Identify which cell holds the provided text, then report its [x, y] central coordinate. 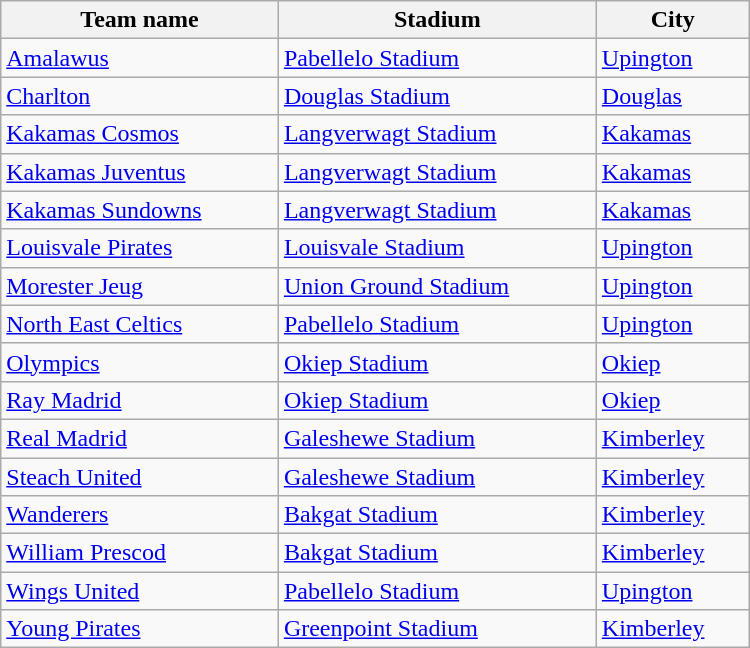
Union Ground Stadium [437, 286]
Morester Jeug [140, 286]
Charlton [140, 96]
Louisvale Pirates [140, 248]
Stadium [437, 20]
Greenpoint Stadium [437, 629]
Amalawus [140, 58]
Kakamas Cosmos [140, 134]
Wanderers [140, 515]
Olympics [140, 362]
City [672, 20]
Real Madrid [140, 438]
Wings United [140, 591]
Louisvale Stadium [437, 248]
Steach United [140, 477]
Kakamas Sundowns [140, 210]
Ray Madrid [140, 400]
Douglas Stadium [437, 96]
Kakamas Juventus [140, 172]
North East Celtics [140, 324]
Douglas [672, 96]
Team name [140, 20]
William Prescod [140, 553]
Young Pirates [140, 629]
